Return [x, y] of the center of cell containing provided text 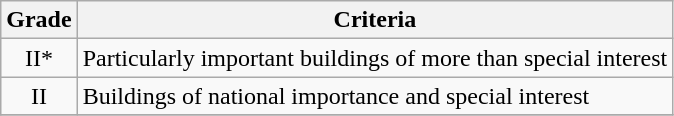
Grade [39, 20]
Buildings of national importance and special interest [375, 96]
Criteria [375, 20]
II [39, 96]
II* [39, 58]
Particularly important buildings of more than special interest [375, 58]
